Search for the cell housing the specified text and yield its [x, y] center coordinate. 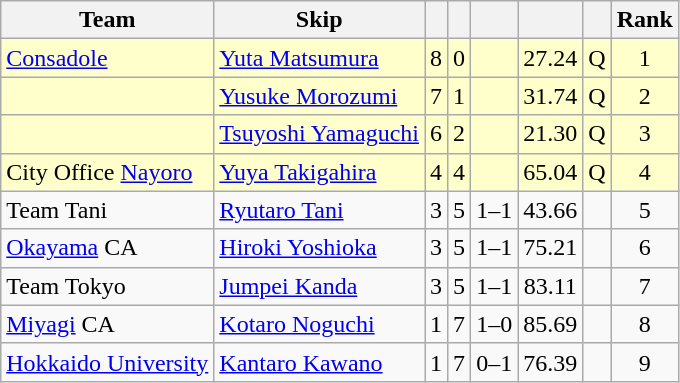
Miyagi CA [108, 324]
Kotaro Noguchi [320, 324]
Hokkaido University [108, 362]
85.69 [550, 324]
Consadole [108, 58]
75.21 [550, 248]
Tsuyoshi Yamaguchi [320, 134]
Kantaro Kawano [320, 362]
Team Tani [108, 210]
9 [644, 362]
0–1 [494, 362]
Okayama CA [108, 248]
1–0 [494, 324]
Jumpei Kanda [320, 286]
65.04 [550, 172]
0 [460, 58]
Ryutaro Tani [320, 210]
Yusuke Morozumi [320, 96]
Yuta Matsumura [320, 58]
Team [108, 20]
Skip [320, 20]
Team Tokyo [108, 286]
43.66 [550, 210]
83.11 [550, 286]
Yuya Takigahira [320, 172]
Rank [644, 20]
76.39 [550, 362]
Hiroki Yoshioka [320, 248]
City Office Nayoro [108, 172]
31.74 [550, 96]
21.30 [550, 134]
27.24 [550, 58]
